Output the [X, Y] coordinate of the center of the cell containing the given text.  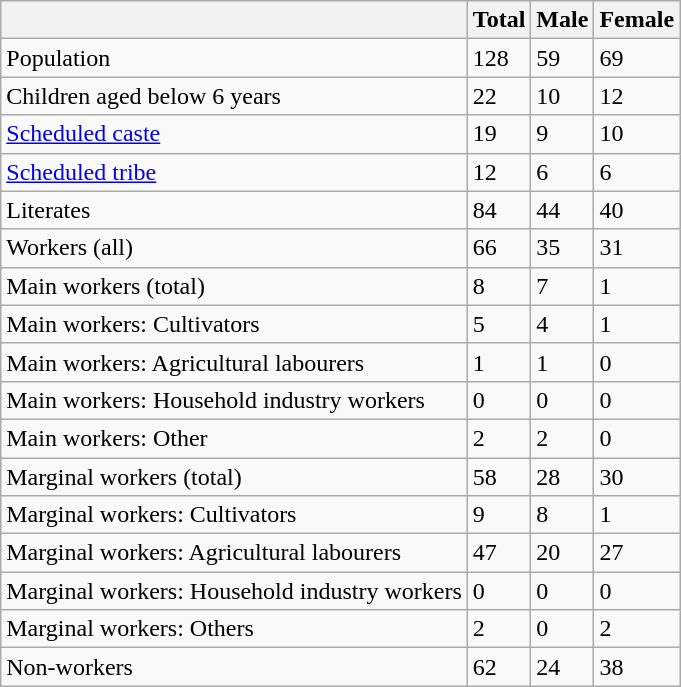
84 [499, 210]
35 [562, 248]
Scheduled tribe [234, 172]
Children aged below 6 years [234, 96]
Non-workers [234, 667]
22 [499, 96]
Male [562, 20]
7 [562, 286]
47 [499, 553]
Main workers: Agricultural labourers [234, 362]
128 [499, 58]
Main workers: Household industry workers [234, 400]
Workers (all) [234, 248]
59 [562, 58]
62 [499, 667]
24 [562, 667]
27 [637, 553]
Main workers (total) [234, 286]
31 [637, 248]
Literates [234, 210]
Main workers: Cultivators [234, 324]
38 [637, 667]
58 [499, 477]
20 [562, 553]
44 [562, 210]
Scheduled caste [234, 134]
Total [499, 20]
5 [499, 324]
Female [637, 20]
28 [562, 477]
Main workers: Other [234, 438]
40 [637, 210]
Marginal workers: Agricultural labourers [234, 553]
66 [499, 248]
30 [637, 477]
4 [562, 324]
19 [499, 134]
Marginal workers: Household industry workers [234, 591]
69 [637, 58]
Marginal workers (total) [234, 477]
Marginal workers: Others [234, 629]
Population [234, 58]
Marginal workers: Cultivators [234, 515]
